Find where the given text appears and provide that cell's center as (x, y) coordinate. 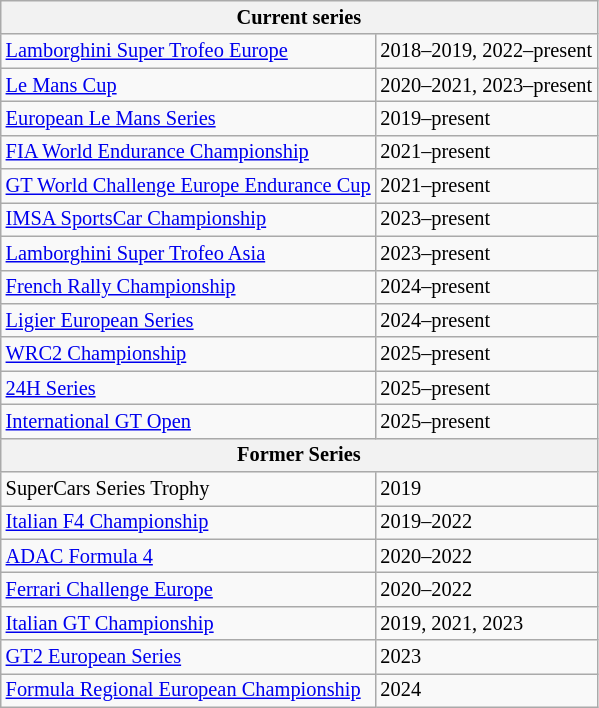
Current series (299, 17)
Le Mans Cup (188, 85)
2018–2019, 2022–present (486, 51)
24H Series (188, 388)
ADAC Formula 4 (188, 556)
2019, 2021, 2023 (486, 623)
GT World Challenge Europe Endurance Cup (188, 186)
IMSA SportsCar Championship (188, 219)
International GT Open (188, 421)
Ligier European Series (188, 320)
GT2 European Series (188, 657)
2019–present (486, 118)
Italian F4 Championship (188, 522)
WRC2 Championship (188, 354)
Formula Regional European Championship (188, 690)
Ferrari Challenge Europe (188, 589)
SuperCars Series Trophy (188, 489)
Lamborghini Super Trofeo Europe (188, 51)
2023 (486, 657)
2019 (486, 489)
2020–2021, 2023–present (486, 85)
2024 (486, 690)
FIA World Endurance Championship (188, 152)
Italian GT Championship (188, 623)
Former Series (299, 455)
European Le Mans Series (188, 118)
2019–2022 (486, 522)
Lamborghini Super Trofeo Asia (188, 253)
French Rally Championship (188, 287)
